Output the (X, Y) coordinate of the center of the cell containing the given text.  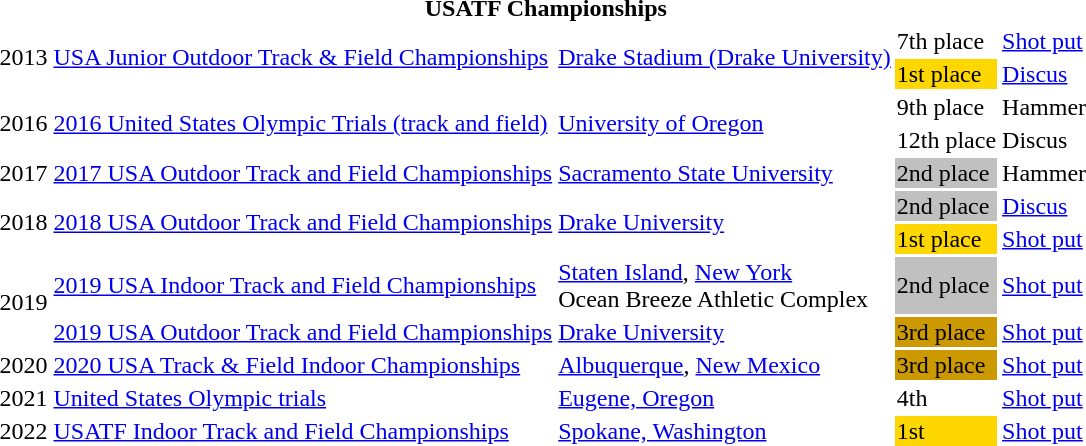
12th place (946, 140)
Spokane, Washington (725, 431)
4th (946, 398)
2020 USA Track & Field Indoor Championships (303, 365)
Sacramento State University (725, 173)
Albuquerque, New Mexico (725, 365)
2017 USA Outdoor Track and Field Championships (303, 173)
9th place (946, 107)
United States Olympic trials (303, 398)
Eugene, Oregon (725, 398)
University of Oregon (725, 124)
USA Junior Outdoor Track & Field Championships (303, 58)
2019 USA Outdoor Track and Field Championships (303, 332)
Staten Island, New YorkOcean Breeze Athletic Complex (725, 286)
1st (946, 431)
2018 USA Outdoor Track and Field Championships (303, 222)
Drake Stadium (Drake University) (725, 58)
2016 United States Olympic Trials (track and field) (303, 124)
USATF Indoor Track and Field Championships (303, 431)
2019 USA Indoor Track and Field Championships (303, 286)
7th place (946, 41)
